Locate the cell with the specified text and output its [X, Y] center coordinate. 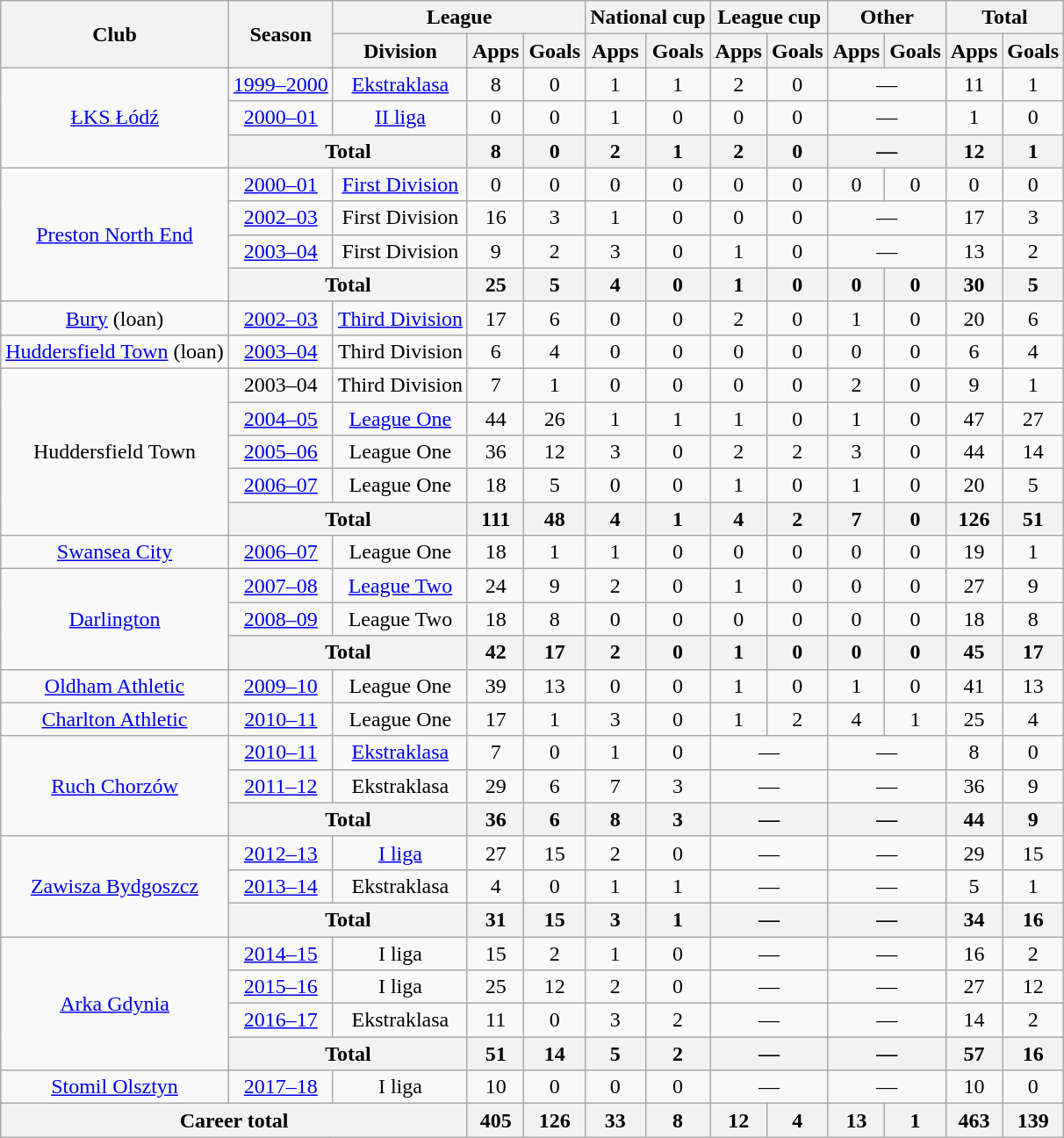
31 [495, 919]
Darlington [115, 619]
2005–06 [281, 452]
Stomil Olsztyn [115, 1087]
Career total [234, 1120]
34 [974, 919]
2013–14 [281, 886]
47 [974, 419]
30 [974, 284]
Charlton Athletic [115, 719]
139 [1033, 1120]
2012–13 [281, 853]
Huddersfield Town [115, 451]
2015–16 [281, 987]
2007–08 [281, 586]
24 [495, 586]
26 [555, 419]
2004–05 [281, 419]
41 [974, 686]
Oldham Athletic [115, 686]
II liga [400, 118]
33 [615, 1120]
405 [495, 1120]
463 [974, 1120]
2014–15 [281, 953]
45 [974, 652]
Bury (loan) [115, 318]
48 [555, 519]
42 [495, 652]
ŁKS Łódź [115, 118]
2008–09 [281, 619]
League cup [769, 18]
2017–18 [281, 1087]
National cup [648, 18]
111 [495, 519]
2016–17 [281, 1020]
Zawisza Bydgoszcz [115, 886]
1999–2000 [281, 84]
2009–10 [281, 686]
Other [887, 18]
League [458, 18]
Swansea City [115, 552]
Preston North End [115, 234]
Arka Gdynia [115, 1003]
Huddersfield Town (loan) [115, 351]
2011–12 [281, 786]
Season [281, 34]
Division [400, 51]
39 [495, 686]
57 [974, 1054]
19 [974, 552]
Club [115, 34]
Ruch Chorzów [115, 786]
